Search for the cell housing the specified text and yield its (x, y) center coordinate. 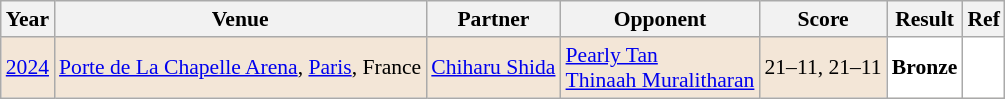
Year (28, 19)
2024 (28, 68)
Partner (493, 19)
Bronze (925, 68)
Chiharu Shida (493, 68)
Ref (983, 19)
Pearly Tan Thinaah Muralitharan (660, 68)
Score (822, 19)
Result (925, 19)
Porte de La Chapelle Arena, Paris, France (240, 68)
Opponent (660, 19)
21–11, 21–11 (822, 68)
Venue (240, 19)
